Scan for the cell matching the given text and deliver its [x, y] coordinate at center. 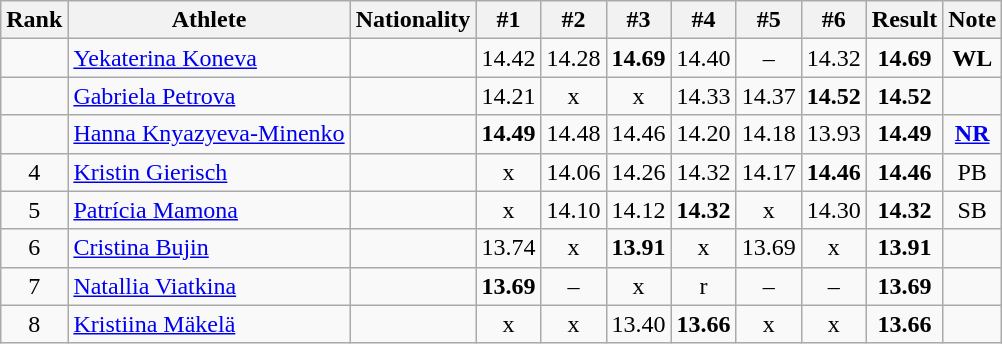
#2 [574, 20]
#3 [638, 20]
#1 [508, 20]
Note [972, 20]
14.12 [638, 210]
14.21 [508, 96]
14.18 [768, 134]
PB [972, 172]
14.48 [574, 134]
7 [34, 286]
Kristin Gierisch [209, 172]
Patrícia Mamona [209, 210]
WL [972, 58]
Gabriela Petrova [209, 96]
14.30 [834, 210]
#5 [768, 20]
13.74 [508, 248]
SB [972, 210]
Result [904, 20]
14.20 [704, 134]
r [704, 286]
14.42 [508, 58]
#6 [834, 20]
#4 [704, 20]
13.40 [638, 324]
14.40 [704, 58]
14.28 [574, 58]
Rank [34, 20]
5 [34, 210]
NR [972, 134]
14.10 [574, 210]
Kristiina Mäkelä [209, 324]
Natallia Viatkina [209, 286]
14.37 [768, 96]
14.26 [638, 172]
Yekaterina Koneva [209, 58]
Hanna Knyazyeva-Minenko [209, 134]
Nationality [413, 20]
4 [34, 172]
14.06 [574, 172]
Cristina Bujin [209, 248]
14.33 [704, 96]
Athlete [209, 20]
8 [34, 324]
13.93 [834, 134]
14.17 [768, 172]
6 [34, 248]
